Return the (x, y) coordinate for the center point of the cell that contains the specified text.  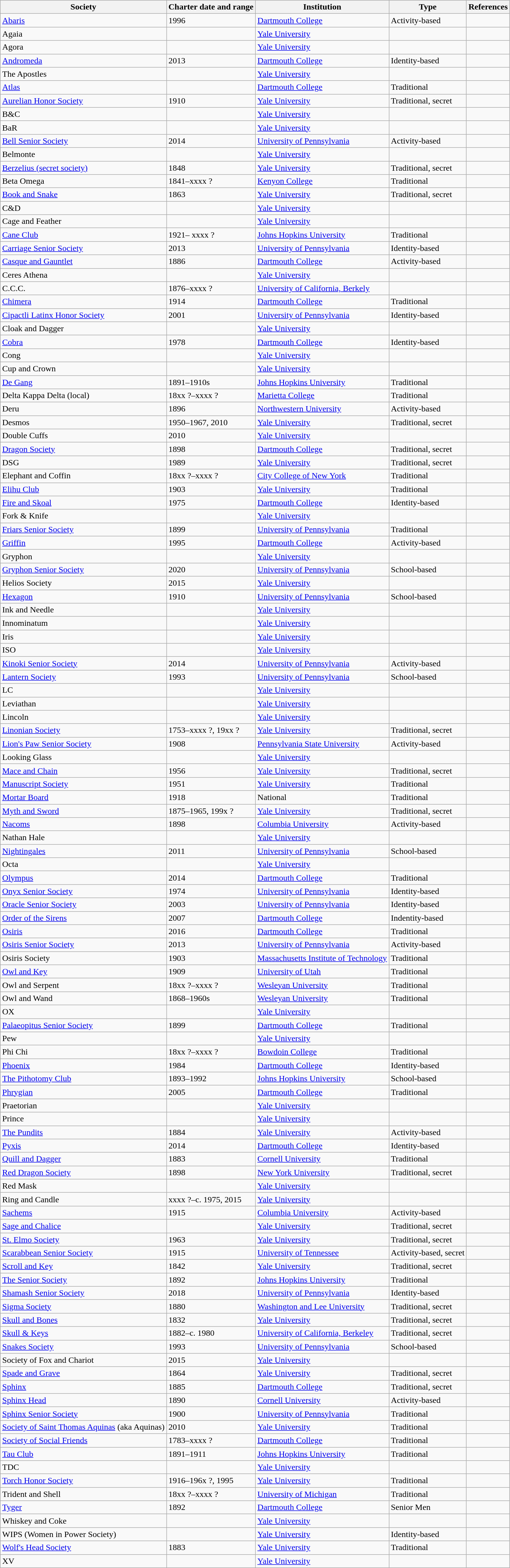
Beta Omega (83, 181)
Delta Kappa Delta (local) (83, 396)
1893–1992 (211, 1079)
Carriage Senior Society (83, 248)
Cobra (83, 342)
Fire and Skoal (83, 503)
Onyx Senior Society (83, 891)
Dragon Society (83, 449)
2020 (211, 569)
St. Elmo Society (83, 1239)
Agora (83, 47)
Ink and Needle (83, 610)
Osiris Senior Society (83, 945)
Activity-based, secret (428, 1253)
Ring and Candle (83, 1199)
Massachusetts Institute of Technology (322, 958)
1974 (211, 891)
1884 (211, 1132)
Olympus (83, 878)
B&C (83, 114)
Marietta College (322, 396)
Pennsylvania State University (322, 744)
Double Cuffs (83, 436)
Mortar Board (83, 797)
1864 (211, 1373)
Gryphon (83, 556)
De Gang (83, 382)
City College of New York (322, 476)
BaR (83, 127)
Nightingales (83, 851)
Octa (83, 864)
Berzelius (secret society) (83, 168)
Iris (83, 637)
Cup and Crown (83, 369)
Torch Honor Society (83, 1481)
xxxx ?–c. 1975, 2015 (211, 1199)
Griffin (83, 543)
1978 (211, 342)
Society of Saint Thomas Aquinas (aka Aquinas) (83, 1427)
Lion's Paw Senior Society (83, 744)
Phoenix (83, 1065)
The Pithotomy Club (83, 1079)
Osiris Society (83, 958)
Bowdoin College (322, 1052)
2003 (211, 905)
1995 (211, 543)
Red Mask (83, 1186)
Skull and Bones (83, 1320)
Trident and Shell (83, 1494)
1753–xxxx ?, 19xx ? (211, 730)
Cloak and Dagger (83, 328)
Shamash Senior Society (83, 1293)
Helios Society (83, 583)
1832 (211, 1320)
Pyxis (83, 1146)
1956 (211, 770)
1885 (211, 1387)
Indentity-based (428, 918)
1963 (211, 1239)
Sage and Chalice (83, 1226)
Nacoms (83, 824)
Scroll and Key (83, 1266)
Society (83, 7)
Deru (83, 409)
Sachems (83, 1213)
Owl and Key (83, 971)
Myth and Sword (83, 811)
Desmos (83, 422)
Phrygian (83, 1092)
1996 (211, 20)
Casque and Gauntlet (83, 262)
DSG (83, 462)
References (488, 7)
Abaris (83, 20)
1950–1967, 2010 (211, 422)
Mace and Chain (83, 770)
Sigma Society (83, 1306)
Leviathan (83, 704)
1875–1965, 199x ? (211, 811)
1916–196x ?, 1995 (211, 1481)
1783–xxxx ? (211, 1440)
1848 (211, 168)
1951 (211, 784)
Cong (83, 355)
ISO (83, 650)
University of Tennessee (322, 1253)
Cane Club (83, 235)
2007 (211, 918)
Washington and Lee University (322, 1306)
Society of Social Friends (83, 1440)
OX (83, 1012)
1863 (211, 195)
The Senior Society (83, 1280)
Type (428, 7)
1975 (211, 503)
Linonian Society (83, 730)
Quill and Dagger (83, 1159)
New York University (322, 1172)
1984 (211, 1065)
Pew (83, 1039)
Sphinx Senior Society (83, 1413)
2001 (211, 315)
1891–1911 (211, 1454)
Palaeopitus Senior Society (83, 1025)
1868–1960s (211, 998)
Praetorian (83, 1106)
1918 (211, 797)
Whiskey and Coke (83, 1521)
Andromeda (83, 61)
Looking Glass (83, 757)
National (322, 797)
Innominatum (83, 623)
1900 (211, 1413)
1914 (211, 302)
TDC (83, 1467)
University of California, Berkeley (322, 1333)
1876–xxxx ? (211, 288)
Bell Senior Society (83, 141)
Sphinx Head (83, 1400)
Atlas (83, 87)
2011 (211, 851)
1886 (211, 262)
1896 (211, 409)
Hexagon (83, 597)
Order of the Sirens (83, 918)
XV (83, 1561)
University of Michigan (322, 1494)
Owl and Wand (83, 998)
Phi Chi (83, 1052)
1890 (211, 1400)
Kinoki Senior Society (83, 663)
Northwestern University (322, 409)
Institution (322, 7)
Wolf's Head Society (83, 1548)
1909 (211, 971)
Nathan Hale (83, 838)
The Apostles (83, 74)
2018 (211, 1293)
Cage and Feather (83, 221)
1842 (211, 1266)
The Pundits (83, 1132)
1891–1910s (211, 382)
Ceres Athena (83, 275)
2005 (211, 1092)
Fork & Knife (83, 516)
Gryphon Senior Society (83, 569)
Snakes Society (83, 1347)
Elihu Club (83, 489)
C&D (83, 208)
Aurelian Honor Society (83, 101)
Kenyon College (322, 181)
Prince (83, 1119)
2016 (211, 931)
Elephant and Coffin (83, 476)
Tau Club (83, 1454)
Agaia (83, 34)
Spade and Grave (83, 1373)
Book and Snake (83, 195)
LC (83, 690)
WIPS (Women in Power Society) (83, 1534)
Red Dragon Society (83, 1172)
University of Utah (322, 971)
1908 (211, 744)
Sphinx (83, 1387)
Charter date and range (211, 7)
1880 (211, 1306)
Scarabbean Senior Society (83, 1253)
Oracle Senior Society (83, 905)
1882–c. 1980 (211, 1333)
Manuscript Society (83, 784)
Senior Men (428, 1507)
Belmonte (83, 154)
Friars Senior Society (83, 529)
Lincoln (83, 717)
Chimera (83, 302)
Owl and Serpent (83, 985)
1841–xxxx ? (211, 181)
Tyger (83, 1507)
Skull & Keys (83, 1333)
1989 (211, 462)
Osiris (83, 931)
Cipactli Latinx Honor Society (83, 315)
University of California, Berkely (322, 288)
Society of Fox and Chariot (83, 1360)
1921– xxxx ? (211, 235)
C.C.C. (83, 288)
Lantern Society (83, 677)
